Provide the (X, Y) coordinate of the cell's center where the given text is located.  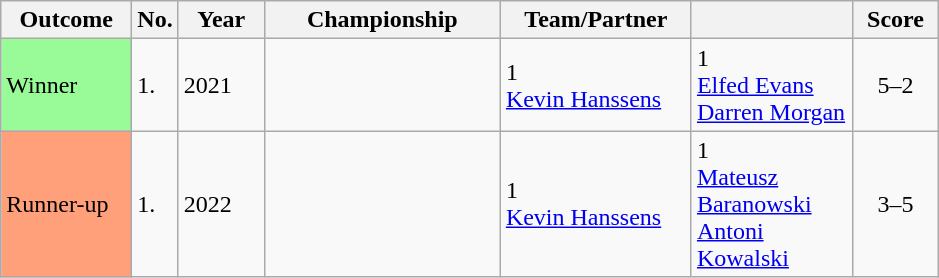
5–2 (895, 85)
Championship (382, 20)
Outcome (66, 20)
No. (155, 20)
1Elfed EvansDarren Morgan (772, 85)
Team/Partner (596, 20)
2021 (221, 85)
Winner (66, 85)
2022 (221, 204)
Runner-up (66, 204)
Score (895, 20)
3–5 (895, 204)
Year (221, 20)
1Mateusz BaranowskiAntoni Kowalski (772, 204)
